Determine the (X, Y) coordinate at the center of the cell enclosing the given text.  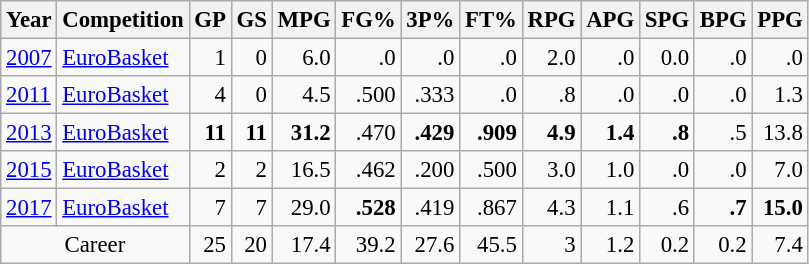
Career (95, 245)
GS (252, 20)
1.0 (610, 170)
Competition (123, 20)
1 (210, 58)
FT% (492, 20)
.5 (722, 133)
.867 (492, 208)
3 (552, 245)
.333 (430, 95)
SPG (668, 20)
16.5 (304, 170)
4.3 (552, 208)
FG% (368, 20)
2.0 (552, 58)
3P% (430, 20)
6.0 (304, 58)
17.4 (304, 245)
1.1 (610, 208)
.528 (368, 208)
4.5 (304, 95)
45.5 (492, 245)
27.6 (430, 245)
PPG (780, 20)
.429 (430, 133)
.470 (368, 133)
2013 (29, 133)
1.2 (610, 245)
31.2 (304, 133)
13.8 (780, 133)
25 (210, 245)
1.3 (780, 95)
BPG (722, 20)
7.4 (780, 245)
39.2 (368, 245)
.419 (430, 208)
15.0 (780, 208)
2015 (29, 170)
20 (252, 245)
1.4 (610, 133)
.7 (722, 208)
2017 (29, 208)
29.0 (304, 208)
RPG (552, 20)
2007 (29, 58)
4 (210, 95)
3.0 (552, 170)
MPG (304, 20)
APG (610, 20)
.200 (430, 170)
2011 (29, 95)
.909 (492, 133)
0.0 (668, 58)
4.9 (552, 133)
GP (210, 20)
.462 (368, 170)
.6 (668, 208)
Year (29, 20)
7.0 (780, 170)
